Capture the cell that displays the provided text and extract its (X, Y) central coordinate. 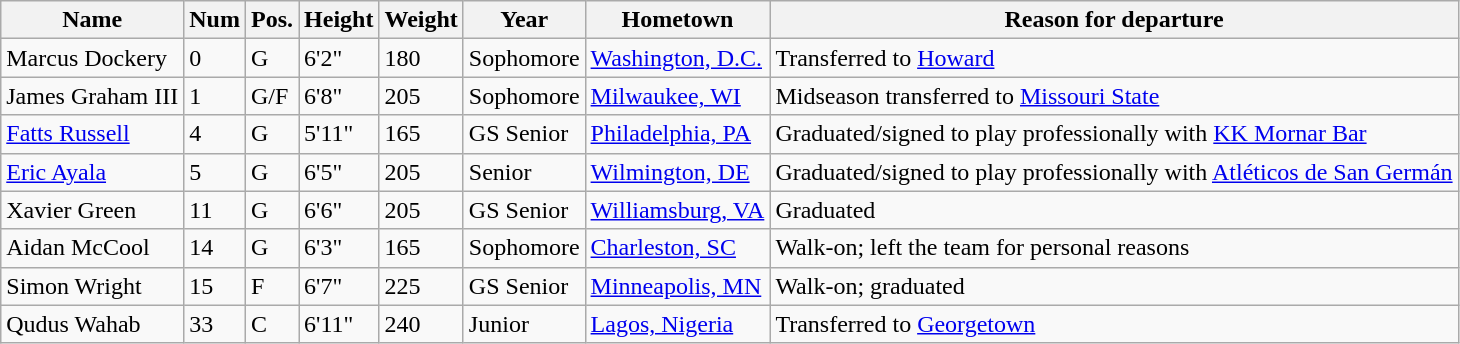
Simon Wright (92, 286)
Year (524, 20)
G/F (272, 96)
Wilmington, DE (678, 172)
Walk-on; graduated (1114, 286)
Name (92, 20)
Graduated/signed to play professionally with KK Mornar Bar (1114, 134)
Transferred to Howard (1114, 58)
5 (215, 172)
6'11" (339, 324)
15 (215, 286)
Lagos, Nigeria (678, 324)
225 (421, 286)
11 (215, 210)
Pos. (272, 20)
Philadelphia, PA (678, 134)
Num (215, 20)
6'5" (339, 172)
6'2" (339, 58)
James Graham III (92, 96)
14 (215, 248)
Williamsburg, VA (678, 210)
6'3" (339, 248)
Minneapolis, MN (678, 286)
240 (421, 324)
Xavier Green (92, 210)
Weight (421, 20)
Aidan McCool (92, 248)
33 (215, 324)
Walk-on; left the team for personal reasons (1114, 248)
4 (215, 134)
Milwaukee, WI (678, 96)
Junior (524, 324)
0 (215, 58)
C (272, 324)
Graduated/signed to play professionally with Atléticos de San Germán (1114, 172)
Hometown (678, 20)
Washington, D.C. (678, 58)
6'6" (339, 210)
Height (339, 20)
6'7" (339, 286)
180 (421, 58)
1 (215, 96)
Qudus Wahab (92, 324)
Reason for departure (1114, 20)
Eric Ayala (92, 172)
Fatts Russell (92, 134)
Marcus Dockery (92, 58)
Senior (524, 172)
Transferred to Georgetown (1114, 324)
Charleston, SC (678, 248)
Graduated (1114, 210)
5'11" (339, 134)
6'8" (339, 96)
F (272, 286)
Midseason transferred to Missouri State (1114, 96)
